Provide the [X, Y] coordinate of the cell's center where the given text is located.  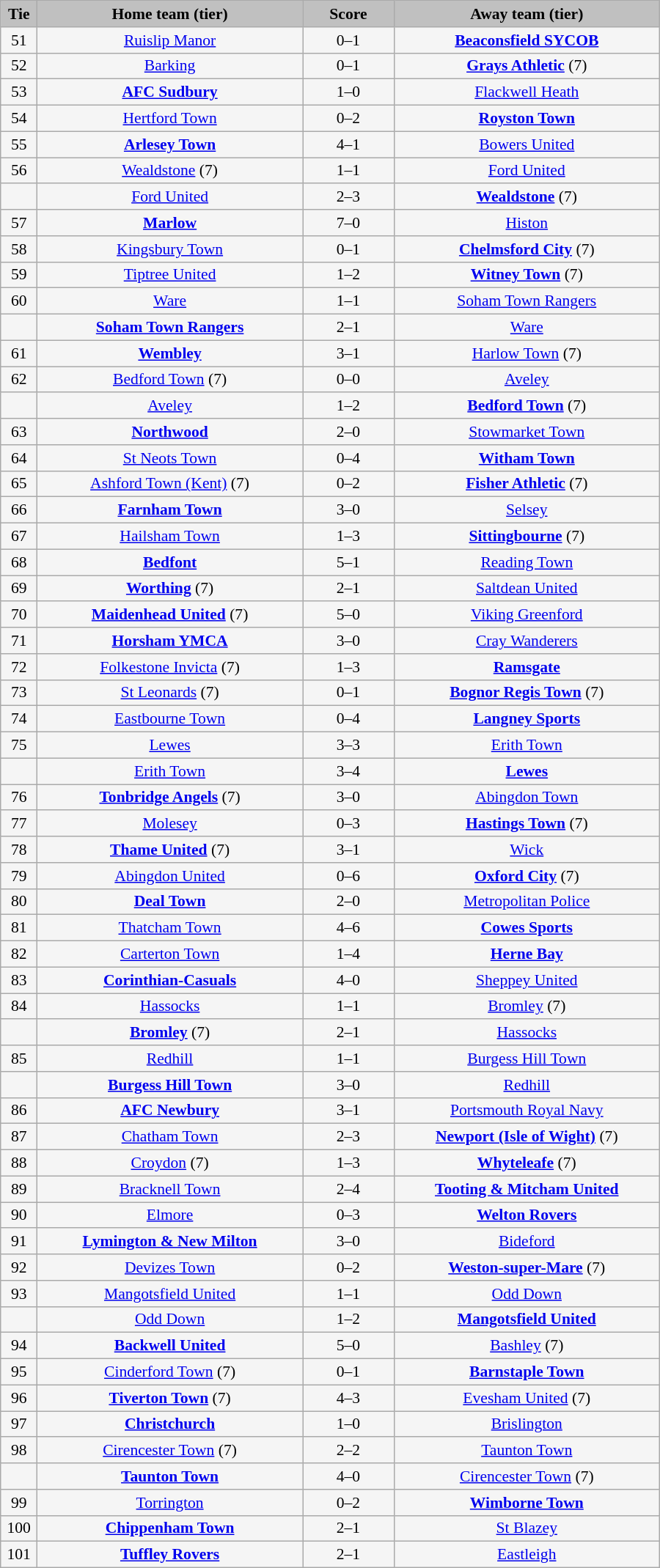
Welton Rovers [527, 1215]
84 [19, 1006]
Bideford [527, 1242]
4–1 [349, 144]
5–1 [349, 562]
Witney Town (7) [527, 275]
Farnham Town [170, 510]
Kingsbury Town [170, 249]
Herne Bay [527, 954]
91 [19, 1242]
Eastleigh [527, 1555]
Whyteleafe (7) [527, 1163]
64 [19, 458]
68 [19, 562]
Bashley (7) [527, 1346]
99 [19, 1503]
2–2 [349, 1451]
Lymington & New Milton [170, 1242]
97 [19, 1424]
52 [19, 66]
Tuffley Rovers [170, 1555]
Bedfont [170, 562]
Wembley [170, 353]
96 [19, 1398]
Ruislip Manor [170, 40]
Carterton Town [170, 954]
Tie [19, 14]
90 [19, 1215]
57 [19, 223]
Selsey [527, 510]
Arlesey Town [170, 144]
7–0 [349, 223]
Reading Town [527, 562]
Wick [527, 850]
Abingdon United [170, 876]
Brislington [527, 1424]
Flackwell Heath [527, 92]
Grays Athletic (7) [527, 66]
72 [19, 667]
59 [19, 275]
4–6 [349, 928]
Evesham United (7) [527, 1398]
Thame United (7) [170, 850]
3–3 [349, 746]
65 [19, 484]
51 [19, 40]
Metropolitan Police [527, 902]
87 [19, 1137]
86 [19, 1111]
Maidenhead United (7) [170, 615]
Folkestone Invicta (7) [170, 667]
75 [19, 746]
Barnstaple Town [527, 1372]
Viking Greenford [527, 615]
St Neots Town [170, 458]
53 [19, 92]
100 [19, 1528]
Cinderford Town (7) [170, 1372]
69 [19, 589]
0–6 [349, 876]
1–4 [349, 954]
Hastings Town (7) [527, 824]
Chatham Town [170, 1137]
Tiptree United [170, 275]
Bracknell Town [170, 1189]
101 [19, 1555]
77 [19, 824]
Score [349, 14]
79 [19, 876]
AFC Sudbury [170, 92]
Tonbridge Angels (7) [170, 798]
Witham Town [527, 458]
56 [19, 171]
0–0 [349, 380]
Chippenham Town [170, 1528]
Portsmouth Royal Navy [527, 1111]
Thatcham Town [170, 928]
Newport (Isle of Wight) (7) [527, 1137]
Elmore [170, 1215]
4–3 [349, 1398]
Eastbourne Town [170, 719]
Barking [170, 66]
Harlow Town (7) [527, 353]
Marlow [170, 223]
Oxford City (7) [527, 876]
88 [19, 1163]
Northwood [170, 432]
Corinthian-Casuals [170, 980]
Abingdon Town [527, 798]
62 [19, 380]
55 [19, 144]
Saltdean United [527, 589]
Cowes Sports [527, 928]
Wimborne Town [527, 1503]
Devizes Town [170, 1267]
54 [19, 119]
Sheppey United [527, 980]
Histon [527, 223]
70 [19, 615]
Hertford Town [170, 119]
92 [19, 1267]
83 [19, 980]
Home team (tier) [170, 14]
82 [19, 954]
74 [19, 719]
71 [19, 641]
Torrington [170, 1503]
Beaconsfield SYCOB [527, 40]
93 [19, 1294]
Away team (tier) [527, 14]
Worthing (7) [170, 589]
94 [19, 1346]
Cray Wanderers [527, 641]
AFC Newbury [170, 1111]
St Leonards (7) [170, 693]
Horsham YMCA [170, 641]
63 [19, 432]
Chelmsford City (7) [527, 249]
Molesey [170, 824]
98 [19, 1451]
Backwell United [170, 1346]
78 [19, 850]
85 [19, 1059]
67 [19, 537]
95 [19, 1372]
Sittingbourne (7) [527, 537]
St Blazey [527, 1528]
2–4 [349, 1189]
Fisher Athletic (7) [527, 484]
61 [19, 353]
Deal Town [170, 902]
81 [19, 928]
Croydon (7) [170, 1163]
89 [19, 1189]
73 [19, 693]
Ashford Town (Kent) (7) [170, 484]
Stowmarket Town [527, 432]
Ramsgate [527, 667]
Bowers United [527, 144]
3–4 [349, 771]
Bognor Regis Town (7) [527, 693]
60 [19, 301]
Langney Sports [527, 719]
58 [19, 249]
80 [19, 902]
Tooting & Mitcham United [527, 1189]
Hailsham Town [170, 537]
Christchurch [170, 1424]
Weston-super-Mare (7) [527, 1267]
Royston Town [527, 119]
76 [19, 798]
66 [19, 510]
Tiverton Town (7) [170, 1398]
